Return [X, Y] of the center of cell containing provided text 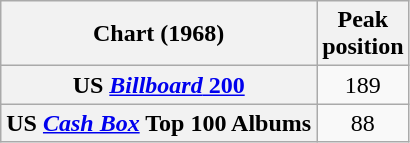
Peakposition [363, 34]
US Cash Box Top 100 Albums [159, 123]
US Billboard 200 [159, 85]
88 [363, 123]
Chart (1968) [159, 34]
189 [363, 85]
